Pinpoint the cell where the given text exists, returning its (x, y) midpoint coordinate. 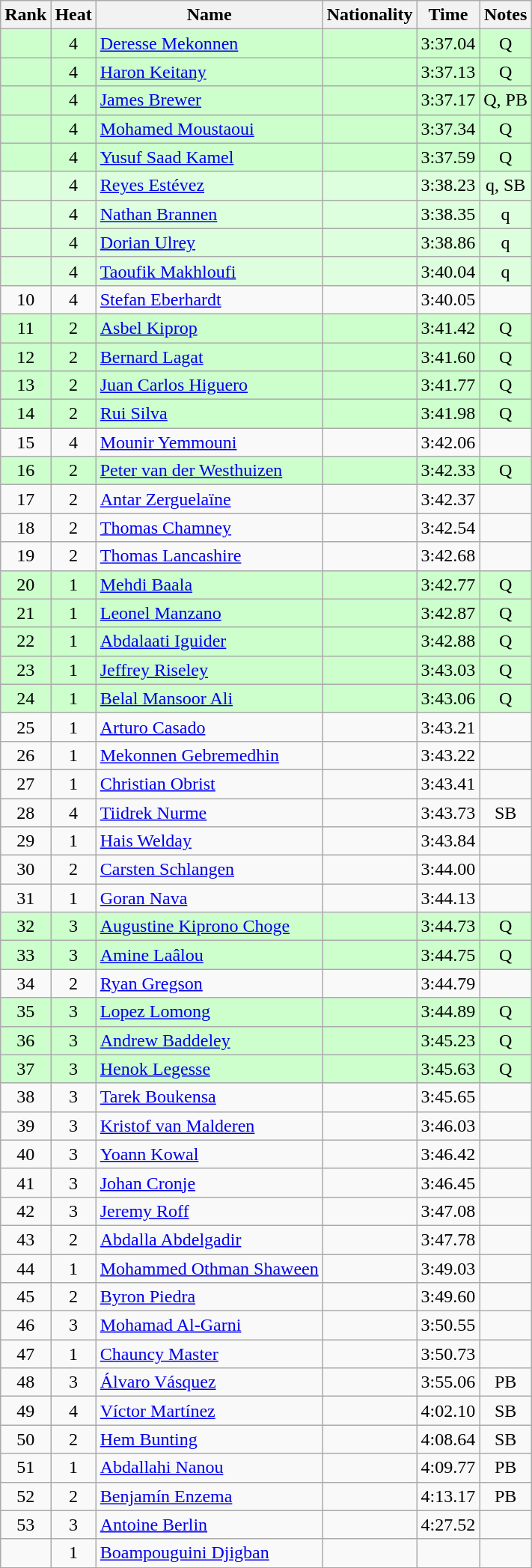
29 (25, 841)
3:38.23 (448, 186)
18 (25, 528)
Jeffrey Riseley (210, 670)
3:47.08 (448, 1211)
17 (25, 499)
3:43.21 (448, 727)
Byron Piedra (210, 1297)
Augustine Kiprono Choge (210, 927)
3:43.73 (448, 812)
3:42.68 (448, 556)
Leonel Manzano (210, 613)
4:09.77 (448, 1468)
3:42.88 (448, 641)
Yusuf Saad Kamel (210, 157)
3:42.06 (448, 442)
Tiidrek Nurme (210, 812)
James Brewer (210, 100)
Deresse Mekonnen (210, 43)
3:45.65 (448, 1097)
Amine Laâlou (210, 955)
Asbel Kiprop (210, 328)
3:46.42 (448, 1154)
31 (25, 898)
Lopez Lomong (210, 1012)
Mohammed Othman Shaween (210, 1269)
Reyes Estévez (210, 186)
44 (25, 1269)
3:55.06 (448, 1382)
22 (25, 641)
3:38.35 (448, 214)
14 (25, 414)
Yoann Kowal (210, 1154)
52 (25, 1496)
Juan Carlos Higuero (210, 385)
3:43.84 (448, 841)
19 (25, 556)
3:40.05 (448, 299)
Abdalaati Iguider (210, 641)
3:42.54 (448, 528)
3:37.17 (448, 100)
Mounir Yemmouni (210, 442)
26 (25, 755)
25 (25, 727)
41 (25, 1183)
Antar Zerguelaïne (210, 499)
43 (25, 1239)
3:44.13 (448, 898)
Bernard Lagat (210, 357)
Mohamed Moustaoui (210, 129)
38 (25, 1097)
46 (25, 1326)
33 (25, 955)
q, SB (506, 186)
Ryan Gregson (210, 983)
47 (25, 1354)
30 (25, 870)
Time (448, 15)
Tarek Boukensa (210, 1097)
3:50.55 (448, 1326)
3:43.06 (448, 698)
20 (25, 585)
3:41.60 (448, 357)
3:49.03 (448, 1269)
Heat (73, 15)
Haron Keitany (210, 72)
Álvaro Vásquez (210, 1382)
3:44.89 (448, 1012)
3:50.73 (448, 1354)
3:46.45 (448, 1183)
21 (25, 613)
42 (25, 1211)
Thomas Lancashire (210, 556)
4:13.17 (448, 1496)
13 (25, 385)
Taoufik Makhloufi (210, 271)
34 (25, 983)
35 (25, 1012)
48 (25, 1382)
40 (25, 1154)
3:37.04 (448, 43)
Hais Welday (210, 841)
15 (25, 442)
Christian Obrist (210, 784)
3:45.23 (448, 1040)
32 (25, 927)
16 (25, 471)
50 (25, 1439)
4:08.64 (448, 1439)
Abdallahi Nanou (210, 1468)
3:43.03 (448, 670)
4:02.10 (448, 1411)
Mohamad Al-Garni (210, 1326)
3:44.73 (448, 927)
3:45.63 (448, 1069)
27 (25, 784)
45 (25, 1297)
3:41.98 (448, 414)
3:44.00 (448, 870)
Dorian Ulrey (210, 242)
53 (25, 1525)
37 (25, 1069)
3:41.77 (448, 385)
Jeremy Roff (210, 1211)
10 (25, 299)
3:42.33 (448, 471)
39 (25, 1126)
Carsten Schlangen (210, 870)
Chauncy Master (210, 1354)
23 (25, 670)
3:47.78 (448, 1239)
Arturo Casado (210, 727)
Abdalla Abdelgadir (210, 1239)
3:42.87 (448, 613)
Benjamín Enzema (210, 1496)
4:27.52 (448, 1525)
3:49.60 (448, 1297)
Johan Cronje (210, 1183)
36 (25, 1040)
49 (25, 1411)
Mehdi Baala (210, 585)
Hem Bunting (210, 1439)
Víctor Martínez (210, 1411)
Q, PB (506, 100)
3:44.75 (448, 955)
Name (210, 15)
Henok Legesse (210, 1069)
Thomas Chamney (210, 528)
Nationality (370, 15)
Nathan Brannen (210, 214)
Rank (25, 15)
Goran Nava (210, 898)
3:37.13 (448, 72)
Mekonnen Gebremedhin (210, 755)
Stefan Eberhardt (210, 299)
Belal Mansoor Ali (210, 698)
3:37.34 (448, 129)
28 (25, 812)
3:37.59 (448, 157)
Rui Silva (210, 414)
Peter van der Westhuizen (210, 471)
3:46.03 (448, 1126)
24 (25, 698)
Andrew Baddeley (210, 1040)
12 (25, 357)
3:40.04 (448, 271)
Kristof van Malderen (210, 1126)
51 (25, 1468)
3:38.86 (448, 242)
Boampouguini Djigban (210, 1553)
11 (25, 328)
3:41.42 (448, 328)
Notes (506, 15)
3:43.22 (448, 755)
3:42.37 (448, 499)
Antoine Berlin (210, 1525)
3:42.77 (448, 585)
3:44.79 (448, 983)
3:43.41 (448, 784)
